Identify which cell holds the provided text, then report its (X, Y) central coordinate. 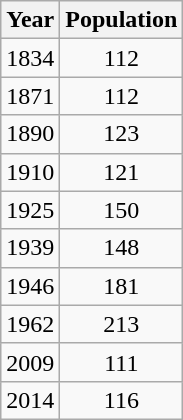
148 (122, 248)
1946 (30, 286)
Year (30, 20)
111 (122, 362)
116 (122, 400)
1925 (30, 210)
123 (122, 134)
150 (122, 210)
2014 (30, 400)
1871 (30, 96)
Population (122, 20)
121 (122, 172)
1962 (30, 324)
1939 (30, 248)
1890 (30, 134)
2009 (30, 362)
181 (122, 286)
213 (122, 324)
1834 (30, 58)
1910 (30, 172)
